Capture the cell that displays the provided text and extract its (x, y) central coordinate. 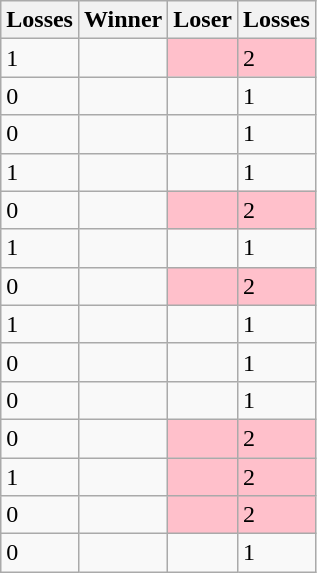
Loser (203, 20)
Winner (122, 20)
